For the text-containing cell, return its midpoint in [x, y] coordinate format. 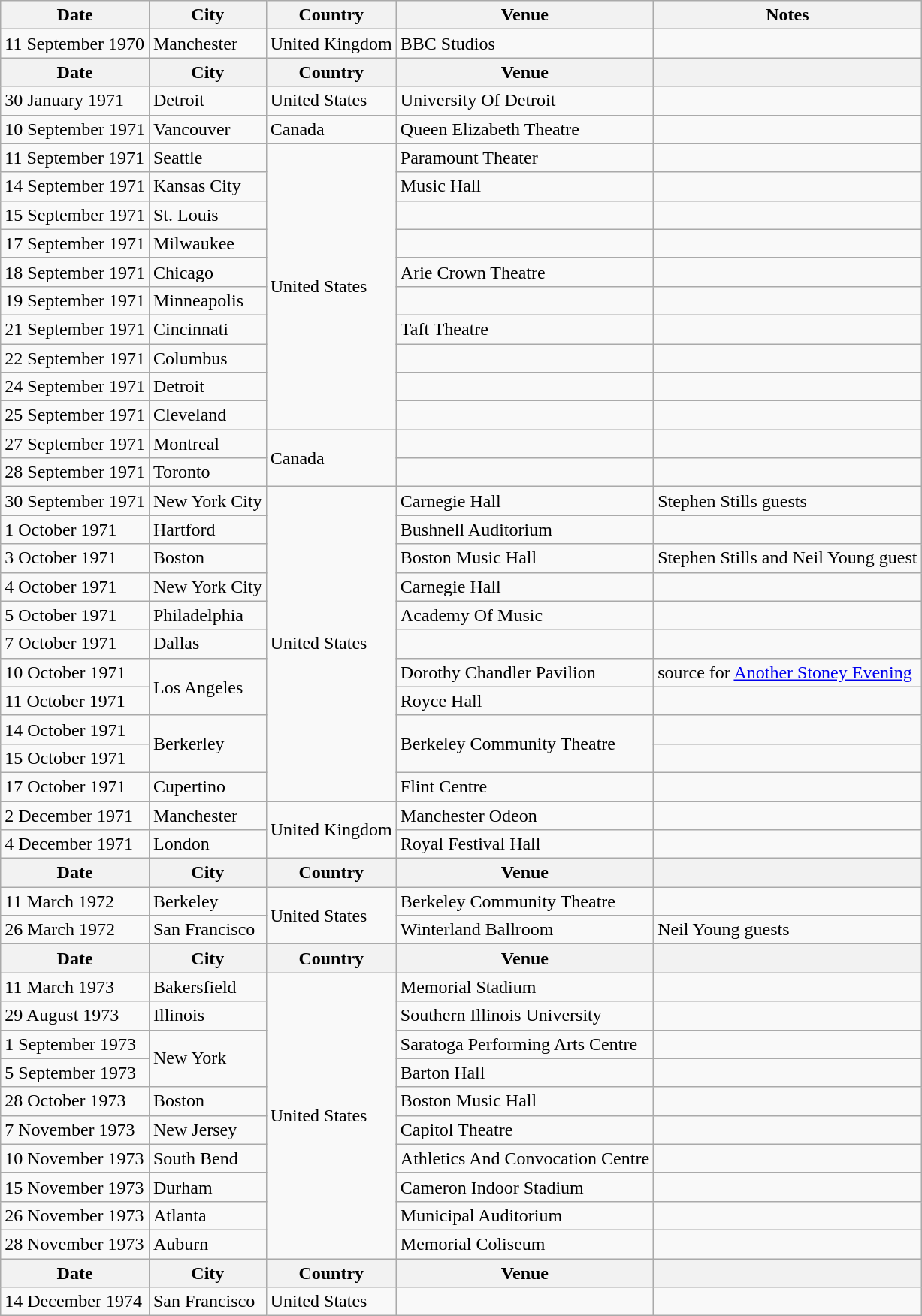
Southern Illinois University [524, 1016]
Bushnell Auditorium [524, 530]
Winterland Ballroom [524, 930]
Hartford [207, 530]
source for Another Stoney Evening [787, 672]
17 September 1971 [75, 243]
28 September 1971 [75, 472]
Dorothy Chandler Pavilion [524, 672]
4 December 1971 [75, 844]
Cameron Indoor Stadium [524, 1187]
Royal Festival Hall [524, 844]
Berkeley [207, 901]
Columbus [207, 358]
Bakersfield [207, 987]
3 October 1971 [75, 558]
10 October 1971 [75, 672]
14 September 1971 [75, 186]
4 October 1971 [75, 587]
Neil Young guests [787, 930]
BBC Studios [524, 44]
15 September 1971 [75, 215]
Kansas City [207, 186]
University Of Detroit [524, 101]
South Bend [207, 1158]
Stephen Stills and Neil Young guest [787, 558]
15 November 1973 [75, 1187]
2 December 1971 [75, 815]
Academy Of Music [524, 615]
Barton Hall [524, 1073]
27 September 1971 [75, 444]
Saratoga Performing Arts Centre [524, 1044]
5 September 1973 [75, 1073]
26 March 1972 [75, 930]
7 October 1971 [75, 644]
Memorial Stadium [524, 987]
Minneapolis [207, 300]
Taft Theatre [524, 329]
Milwaukee [207, 243]
Memorial Coliseum [524, 1244]
15 October 1971 [75, 758]
New York [207, 1058]
30 January 1971 [75, 101]
21 September 1971 [75, 329]
Illinois [207, 1016]
11 October 1971 [75, 701]
Athletics And Convocation Centre [524, 1158]
11 September 1970 [75, 44]
7 November 1973 [75, 1130]
1 September 1973 [75, 1044]
Arie Crown Theatre [524, 272]
5 October 1971 [75, 615]
Cincinnati [207, 329]
Royce Hall [524, 701]
St. Louis [207, 215]
Philadelphia [207, 615]
30 September 1971 [75, 501]
Municipal Auditorium [524, 1215]
Auburn [207, 1244]
Capitol Theatre [524, 1130]
11 March 1972 [75, 901]
Cupertino [207, 786]
14 October 1971 [75, 729]
26 November 1973 [75, 1215]
Paramount Theater [524, 158]
17 October 1971 [75, 786]
18 September 1971 [75, 272]
11 September 1971 [75, 158]
Queen Elizabeth Theatre [524, 129]
Seattle [207, 158]
Toronto [207, 472]
10 November 1973 [75, 1158]
Music Hall [524, 186]
Atlanta [207, 1215]
Notes [787, 15]
28 November 1973 [75, 1244]
Dallas [207, 644]
Cleveland [207, 415]
Montreal [207, 444]
Los Angeles [207, 687]
22 September 1971 [75, 358]
19 September 1971 [75, 300]
Manchester Odeon [524, 815]
24 September 1971 [75, 387]
14 December 1974 [75, 1302]
Vancouver [207, 129]
New Jersey [207, 1130]
Flint Centre [524, 786]
London [207, 844]
25 September 1971 [75, 415]
Durham [207, 1187]
1 October 1971 [75, 530]
28 October 1973 [75, 1101]
Berkerley [207, 744]
11 March 1973 [75, 987]
Stephen Stills guests [787, 501]
29 August 1973 [75, 1016]
Chicago [207, 272]
10 September 1971 [75, 129]
